Return (x, y) of the center of cell containing provided text 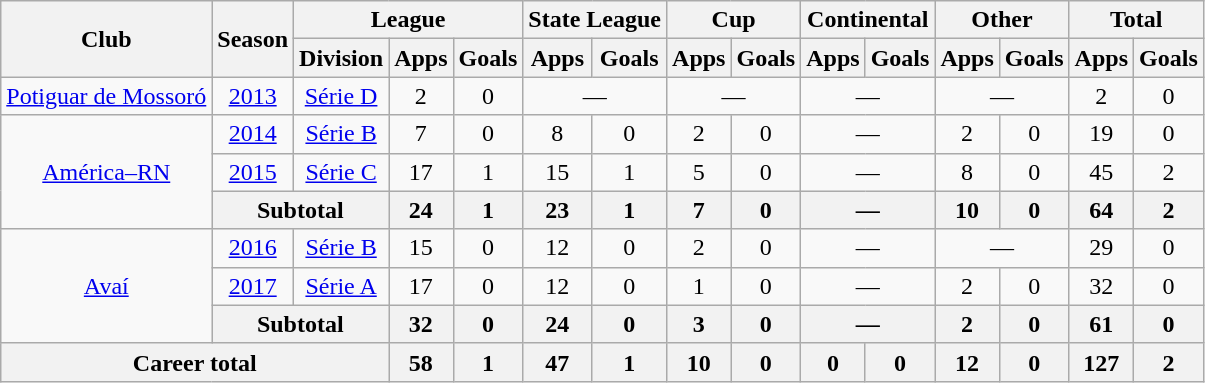
Club (106, 39)
2017 (253, 286)
Total (1136, 20)
2016 (253, 248)
2014 (253, 134)
Série A (342, 286)
5 (699, 172)
State League (595, 20)
2013 (253, 96)
61 (1101, 324)
League (408, 20)
23 (558, 210)
Continental (868, 20)
127 (1101, 362)
Série D (342, 96)
Season (253, 39)
2015 (253, 172)
Division (342, 58)
64 (1101, 210)
3 (699, 324)
Cup (734, 20)
58 (421, 362)
Potiguar de Mossoró (106, 96)
América–RN (106, 172)
29 (1101, 248)
45 (1101, 172)
Career total (195, 362)
Série C (342, 172)
Avaí (106, 286)
Other (1002, 20)
47 (558, 362)
19 (1101, 134)
